Search for the cell housing the specified text and yield its [x, y] center coordinate. 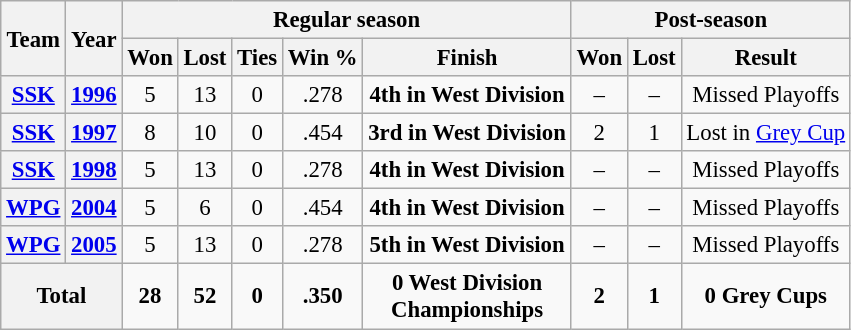
Total [62, 296]
Lost in Grey Cup [766, 133]
10 [205, 133]
0 West DivisionChampionships [467, 296]
1998 [94, 170]
Result [766, 58]
Win % [322, 58]
5th in West Division [467, 245]
Post-season [710, 20]
Regular season [346, 20]
.350 [322, 296]
1996 [94, 95]
28 [150, 296]
Team [34, 38]
2004 [94, 208]
Year [94, 38]
52 [205, 296]
3rd in West Division [467, 133]
2005 [94, 245]
Ties [258, 58]
Finish [467, 58]
8 [150, 133]
6 [205, 208]
0 Grey Cups [766, 296]
1997 [94, 133]
